Pinpoint the cell where the given text exists, returning its [X, Y] midpoint coordinate. 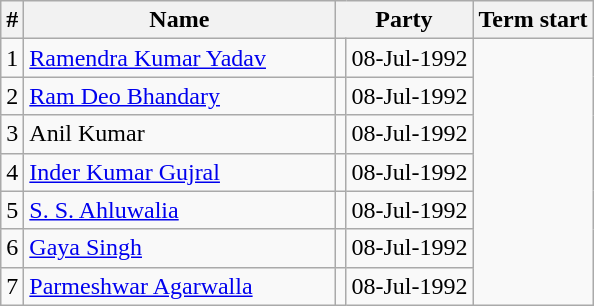
Ramendra Kumar Yadav [180, 58]
Party [404, 20]
2 [12, 96]
1 [12, 58]
4 [12, 172]
Inder Kumar Gujral [180, 172]
3 [12, 134]
6 [12, 248]
Gaya Singh [180, 248]
5 [12, 210]
Name [180, 20]
Ram Deo Bhandary [180, 96]
Anil Kumar [180, 134]
S. S. Ahluwalia [180, 210]
Term start [533, 20]
7 [12, 286]
Parmeshwar Agarwalla [180, 286]
# [12, 20]
